Pinpoint the cell where the given text exists, returning its (x, y) midpoint coordinate. 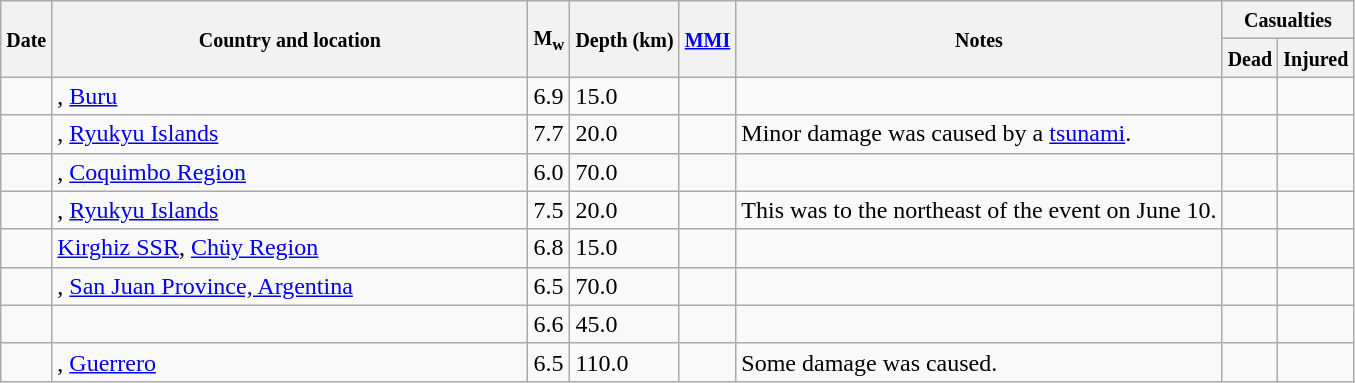
, Buru (290, 96)
, San Juan Province, Argentina (290, 286)
6.8 (549, 248)
This was to the northeast of the event on June 10. (979, 210)
7.5 (549, 210)
MMI (708, 39)
Date (26, 39)
110.0 (624, 362)
6.6 (549, 324)
Minor damage was caused by a tsunami. (979, 134)
Injured (1316, 58)
Kirghiz SSR, Chüy Region (290, 248)
Notes (979, 39)
6.0 (549, 172)
, Guerrero (290, 362)
6.9 (549, 96)
Country and location (290, 39)
Dead (1250, 58)
, Coquimbo Region (290, 172)
Casualties (1288, 20)
Mw (549, 39)
Some damage was caused. (979, 362)
Depth (km) (624, 39)
7.7 (549, 134)
45.0 (624, 324)
